Search for the cell housing the specified text and yield its [X, Y] center coordinate. 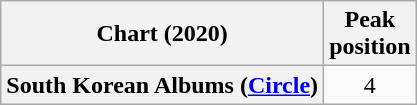
4 [370, 85]
Peakposition [370, 34]
Chart (2020) [162, 34]
South Korean Albums (Circle) [162, 85]
